Identify which cell holds the provided text, then report its (X, Y) central coordinate. 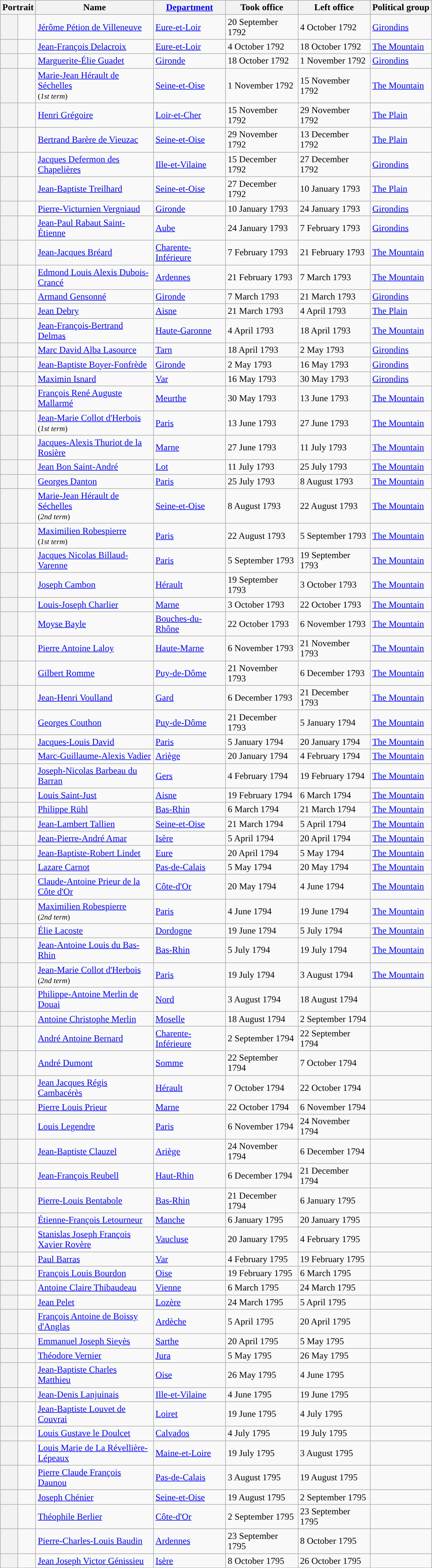
Joseph-Nicolas Barbeau du Barran (95, 776)
Jean Debry (95, 311)
Name (95, 8)
André Antoine Bernard (95, 1038)
Théodore Vernier (95, 1356)
Louis Marie de La Révellière-Lépeaux (95, 1453)
Jean-Baptiste Treilhard (95, 189)
Stanislas Joseph François Xavier Rovère (95, 1239)
Jacques-Alexis Thuriot de la Rosière (95, 448)
Pierre-Louis Bentabole (95, 1200)
Élie Lacoste (95, 931)
Jean-François-Bertrand Delmas (95, 330)
Jean-Baptiste Louvet de Couvrai (95, 1414)
Jacques-Louis David (95, 742)
Pierre-Charles-Louis Baudin (95, 1541)
Ardèche (189, 1322)
Edmond Louis Alexis Dubois-Crancé (95, 277)
Pierre Claude François Daunou (95, 1478)
Louis Legendre (95, 1127)
Lozère (189, 1302)
Vienne (189, 1288)
Meurthe (189, 399)
Louis Gustave le Doulcet (95, 1433)
Jean-Baptiste Boyer-Fonfrède (95, 364)
Maximilien Robespierre(2nd term) (95, 911)
Théophile Berlier (95, 1516)
Marie-Jean Hérault de Séchelles(1st term) (95, 85)
Jean-Baptiste-Robert Lindet (95, 853)
Armand Gensonné (95, 297)
François René Auguste Mallarmé (95, 399)
Emmanuel Joseph Sieyès (95, 1341)
Pierre Antoine Laloy (95, 649)
Joseph Cambon (95, 585)
Political group (401, 8)
Sarthe (189, 1341)
Dordogne (189, 931)
François Louis Bourdon (95, 1273)
Portrait (18, 8)
Moselle (189, 1019)
Jean-François Reubell (95, 1176)
Maximilien Robespierre(1st term) (95, 535)
Jean-Antoine Louis du Bas-Rhin (95, 951)
Haute-Garonne (189, 330)
Claude-Antoine Prieur de la Côte d'Or (95, 886)
Loir-et-Cher (189, 115)
Jean-Baptiste Clauzel (95, 1151)
Louis-Joseph Charlier (95, 605)
Georges Couthon (95, 722)
Philippe-Antoine Merlin de Douai (95, 1000)
François Antoine de Boissy d'Anglas (95, 1322)
Jean Bon Saint-André (95, 467)
Jean-Pierre-André Amar (95, 838)
Paul Barras (95, 1259)
Georges Danton (95, 481)
Manche (189, 1220)
Haut-Rhin (189, 1176)
Lazare Carnot (95, 867)
Jean Jacques Régis Cambacérès (95, 1087)
Tarn (189, 350)
Gilbert Romme (95, 673)
Jean-Lambert Tallien (95, 824)
Maximin Isnard (95, 379)
Lot (189, 467)
Gers (189, 776)
Étienne-François Letourneur (95, 1220)
Philippe Rühl (95, 810)
Somme (189, 1063)
Jean-Marie Collot d'Herbois(1st term) (95, 423)
André Dumont (95, 1063)
Loiret (189, 1414)
Jean-Paul Rabaut Saint-Étienne (95, 228)
Jean-Denis Lanjuinais (95, 1394)
Henri Grégoire (95, 115)
Pierre Louis Prieur (95, 1107)
Marie-Jean Hérault de Séchelles(2nd term) (95, 506)
Joseph Chénier (95, 1497)
20 September 1792 (262, 27)
Left office (334, 8)
13 December 1792 (334, 140)
Jean-François Delacroix (95, 47)
Eure (189, 853)
Haute-Marne (189, 649)
Marc David Alba Lasource (95, 350)
Maine-et-Loire (189, 1453)
Bouches-du-Rhône (189, 624)
Department (189, 8)
Pierre-Victurnien Vergniaud (95, 208)
Antoine Christophe Merlin (95, 1019)
Marc-Guillaume-Alexis Vadier (95, 756)
Jean-Jacques Bréard (95, 253)
Jean Joseph Victor Génissieu (95, 1560)
15 December 1792 (262, 164)
Gard (189, 698)
Nord (189, 1000)
Jérôme Pétion de Villeneuve (95, 27)
Calvados (189, 1433)
Louis Saint-Just (95, 795)
Jacques Defermon des Chapelières (95, 164)
Bertrand Barère de Vieuzac (95, 140)
Jean Pelet (95, 1302)
Vaucluse (189, 1239)
Jura (189, 1356)
26 October 1795 (334, 1560)
Moyse Bayle (95, 624)
Jean-Baptiste Charles Matthieu (95, 1375)
Antoine Claire Thibaudeau (95, 1288)
Jean-Marie Collot d'Herbois(2nd term) (95, 975)
Marguerite-Élie Guadet (95, 61)
Jean-Henri Voulland (95, 698)
Aube (189, 228)
Took office (262, 8)
Jacques Nicolas Billaud-Varenne (95, 560)
